Extract the [x, y] coordinate from the center of the cell holding the provided text.  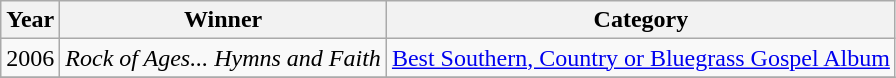
Winner [224, 20]
Best Southern, Country or Bluegrass Gospel Album [640, 58]
2006 [30, 58]
Category [640, 20]
Year [30, 20]
Rock of Ages... Hymns and Faith [224, 58]
